Capture the cell that displays the provided text and extract its (x, y) central coordinate. 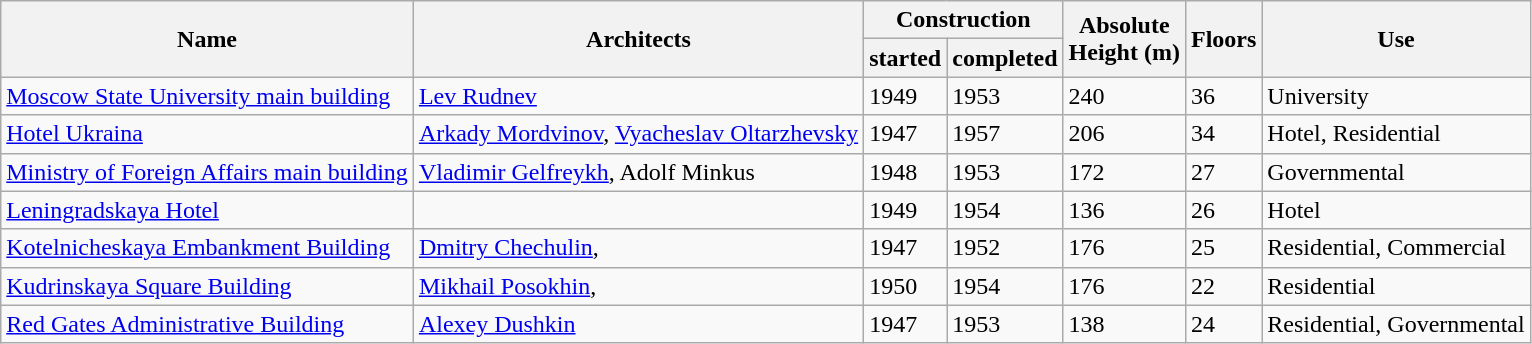
AbsoluteHeight (m) (1124, 39)
172 (1124, 172)
22 (1223, 286)
Lev Rudnev (638, 96)
26 (1223, 210)
36 (1223, 96)
136 (1124, 210)
completed (1005, 58)
1952 (1005, 248)
Kudrinskaya Square Building (208, 286)
138 (1124, 324)
240 (1124, 96)
27 (1223, 172)
Red Gates Administrative Building (208, 324)
Moscow State University main building (208, 96)
Vladimir Gelfreykh, Adolf Minkus (638, 172)
Hotel (1396, 210)
1948 (906, 172)
started (906, 58)
24 (1223, 324)
Use (1396, 39)
Construction (964, 20)
Dmitry Chechulin, (638, 248)
Hotel Ukraina (208, 134)
Residential (1396, 286)
Mikhail Posokhin, (638, 286)
Floors (1223, 39)
Leningradskaya Hotel (208, 210)
Alexey Dushkin (638, 324)
1950 (906, 286)
Hotel, Residential (1396, 134)
Arkady Mordvinov, Vyacheslav Oltarzhevsky (638, 134)
Name (208, 39)
Residential, Commercial (1396, 248)
34 (1223, 134)
Ministry of Foreign Affairs main building (208, 172)
25 (1223, 248)
1957 (1005, 134)
206 (1124, 134)
University (1396, 96)
Kotelnicheskaya Embankment Building (208, 248)
Architects (638, 39)
Residential, Governmental (1396, 324)
Governmental (1396, 172)
